Locate the cell with the specified text and output its (x, y) center coordinate. 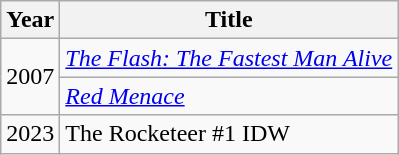
The Rocketeer #1 IDW (229, 134)
2007 (30, 77)
The Flash: The Fastest Man Alive (229, 58)
Title (229, 20)
Red Menace (229, 96)
2023 (30, 134)
Year (30, 20)
